Return (x, y) of the center of cell containing provided text 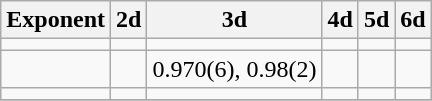
2d (129, 20)
4d (340, 20)
0.970(6), 0.98(2) (234, 69)
6d (413, 20)
5d (376, 20)
3d (234, 20)
Exponent (56, 20)
